Extract the [x, y] coordinate from the center of the cell holding the provided text.  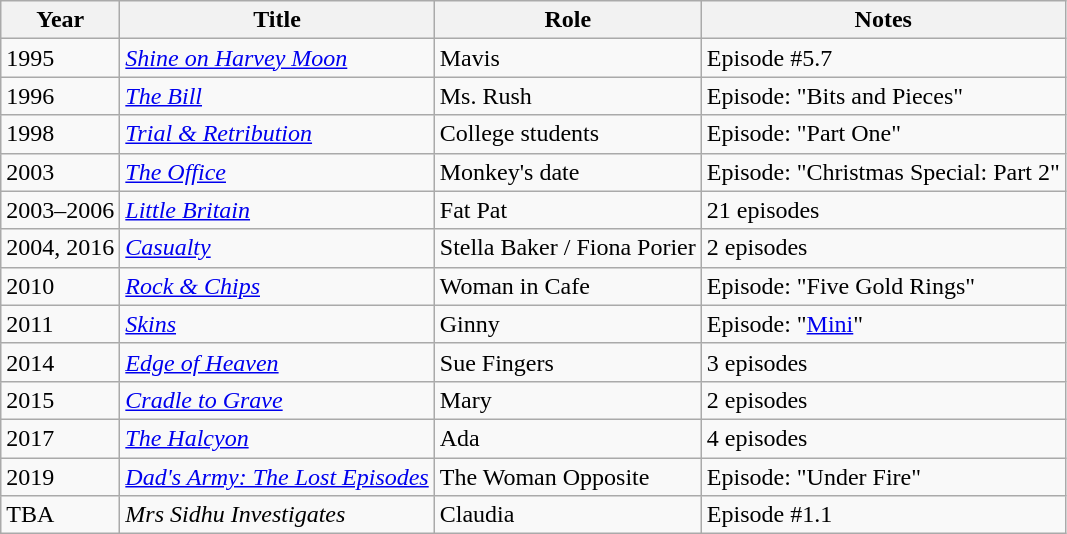
Monkey's date [568, 172]
2011 [60, 324]
2003 [60, 172]
Episode: "Mini" [883, 324]
2017 [60, 438]
Episode: "Part One" [883, 134]
Mary [568, 400]
4 episodes [883, 438]
Episode: "Under Fire" [883, 477]
TBA [60, 515]
College students [568, 134]
Mrs Sidhu Investigates [277, 515]
Stella Baker / Fiona Porier [568, 248]
Episode: "Five Gold Rings" [883, 286]
2004, 2016 [60, 248]
1995 [60, 58]
Claudia [568, 515]
Notes [883, 20]
Skins [277, 324]
Episode #1.1 [883, 515]
Mavis [568, 58]
Casualty [277, 248]
Ginny [568, 324]
Ada [568, 438]
1996 [60, 96]
Rock & Chips [277, 286]
3 episodes [883, 362]
Year [60, 20]
Episode: "Christmas Special: Part 2" [883, 172]
Fat Pat [568, 210]
Ms. Rush [568, 96]
2010 [60, 286]
Sue Fingers [568, 362]
Cradle to Grave [277, 400]
The Halcyon [277, 438]
1998 [60, 134]
The Office [277, 172]
21 episodes [883, 210]
Little Britain [277, 210]
2014 [60, 362]
Shine on Harvey Moon [277, 58]
Woman in Cafe [568, 286]
The Woman Opposite [568, 477]
2019 [60, 477]
Edge of Heaven [277, 362]
2015 [60, 400]
Title [277, 20]
Trial & Retribution [277, 134]
Episode #5.7 [883, 58]
2003–2006 [60, 210]
Dad's Army: The Lost Episodes [277, 477]
Role [568, 20]
Episode: "Bits and Pieces" [883, 96]
The Bill [277, 96]
